Output the [x, y] coordinate of the center of the cell containing the given text.  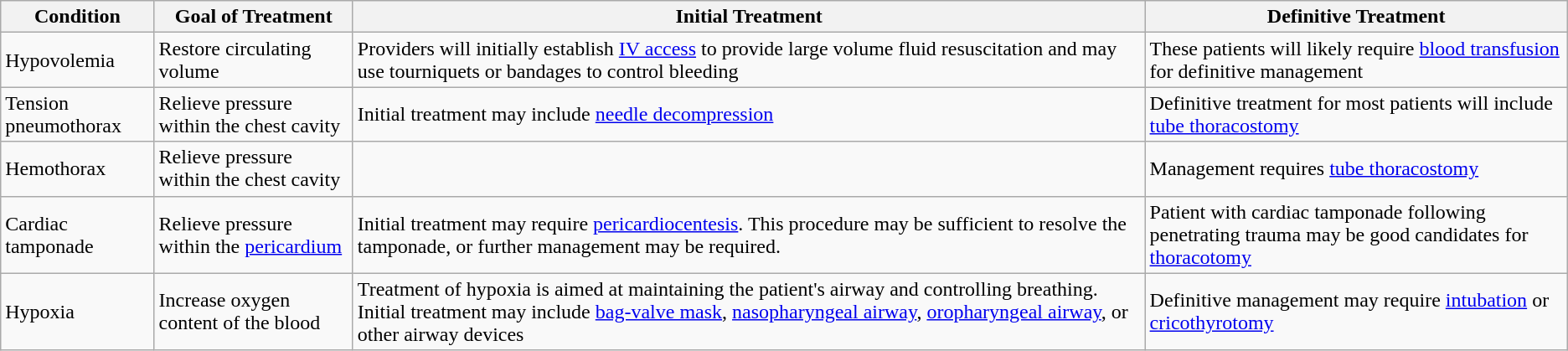
Hypovolemia [77, 60]
Definitive management may require intubation or cricothyrotomy [1356, 312]
Management requires tube thoracostomy [1356, 169]
Relieve pressure within the pericardium [253, 235]
Providers will initially establish IV access to provide large volume fluid resuscitation and may use tourniquets or bandages to control bleeding [749, 60]
Cardiac tamponade [77, 235]
Hemothorax [77, 169]
Patient with cardiac tamponade following penetrating trauma may be good candidates for thoracotomy [1356, 235]
These patients will likely require blood transfusion for definitive management [1356, 60]
Increase oxygen content of the blood [253, 312]
Hypoxia [77, 312]
Goal of Treatment [253, 17]
Initial treatment may include needle decompression [749, 114]
Tension pneumothorax [77, 114]
Initial treatment may require pericardiocentesis. This procedure may be sufficient to resolve the tamponade, or further management may be required. [749, 235]
Condition [77, 17]
Definitive treatment for most patients will include tube thoracostomy [1356, 114]
Definitive Treatment [1356, 17]
Initial Treatment [749, 17]
Restore circulating volume [253, 60]
